Extract the (X, Y) coordinate from the center of the cell holding the provided text.  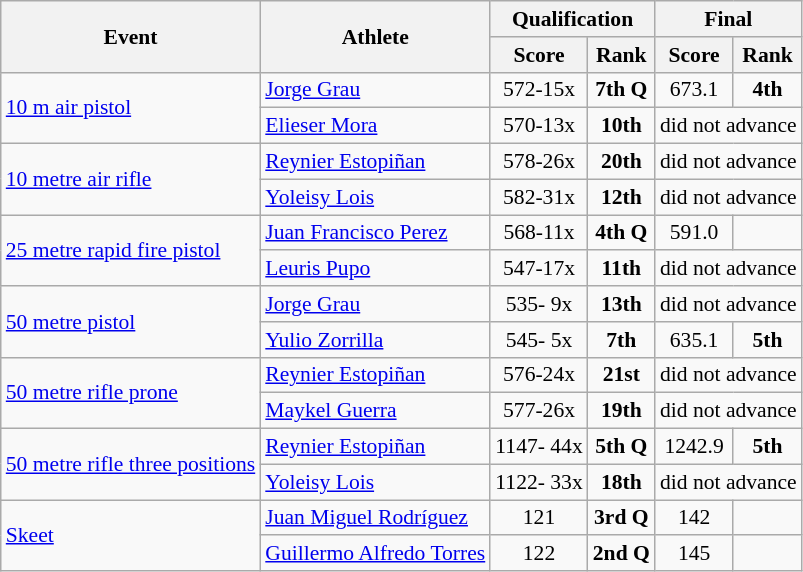
50 metre pistol (131, 322)
21st (622, 375)
Athlete (375, 36)
547-17x (538, 269)
673.1 (694, 90)
545- 5x (538, 340)
1147- 44x (538, 447)
13th (622, 304)
4th (767, 90)
582-31x (538, 197)
576-24x (538, 375)
635.1 (694, 340)
Juan Francisco Perez (375, 233)
Elieser Mora (375, 126)
19th (622, 411)
535- 9x (538, 304)
122 (538, 554)
Event (131, 36)
Guillermo Alfredo Torres (375, 554)
Leuris Pupo (375, 269)
10 metre air rifle (131, 180)
18th (622, 482)
10 m air pistol (131, 108)
Final (728, 19)
Qualification (572, 19)
11th (622, 269)
578-26x (538, 162)
121 (538, 518)
Juan Miguel Rodríguez (375, 518)
142 (694, 518)
570-13x (538, 126)
Maykel Guerra (375, 411)
12th (622, 197)
5th Q (622, 447)
50 metre rifle prone (131, 392)
3rd Q (622, 518)
20th (622, 162)
577-26x (538, 411)
1122- 33x (538, 482)
1242.9 (694, 447)
10th (622, 126)
7th (622, 340)
2nd Q (622, 554)
572-15x (538, 90)
591.0 (694, 233)
Skeet (131, 536)
4th Q (622, 233)
145 (694, 554)
50 metre rifle three positions (131, 464)
25 metre rapid fire pistol (131, 250)
7th Q (622, 90)
568-11x (538, 233)
Yulio Zorrilla (375, 340)
